From the cell containing the given text, extract its center point as (X, Y) coordinate. 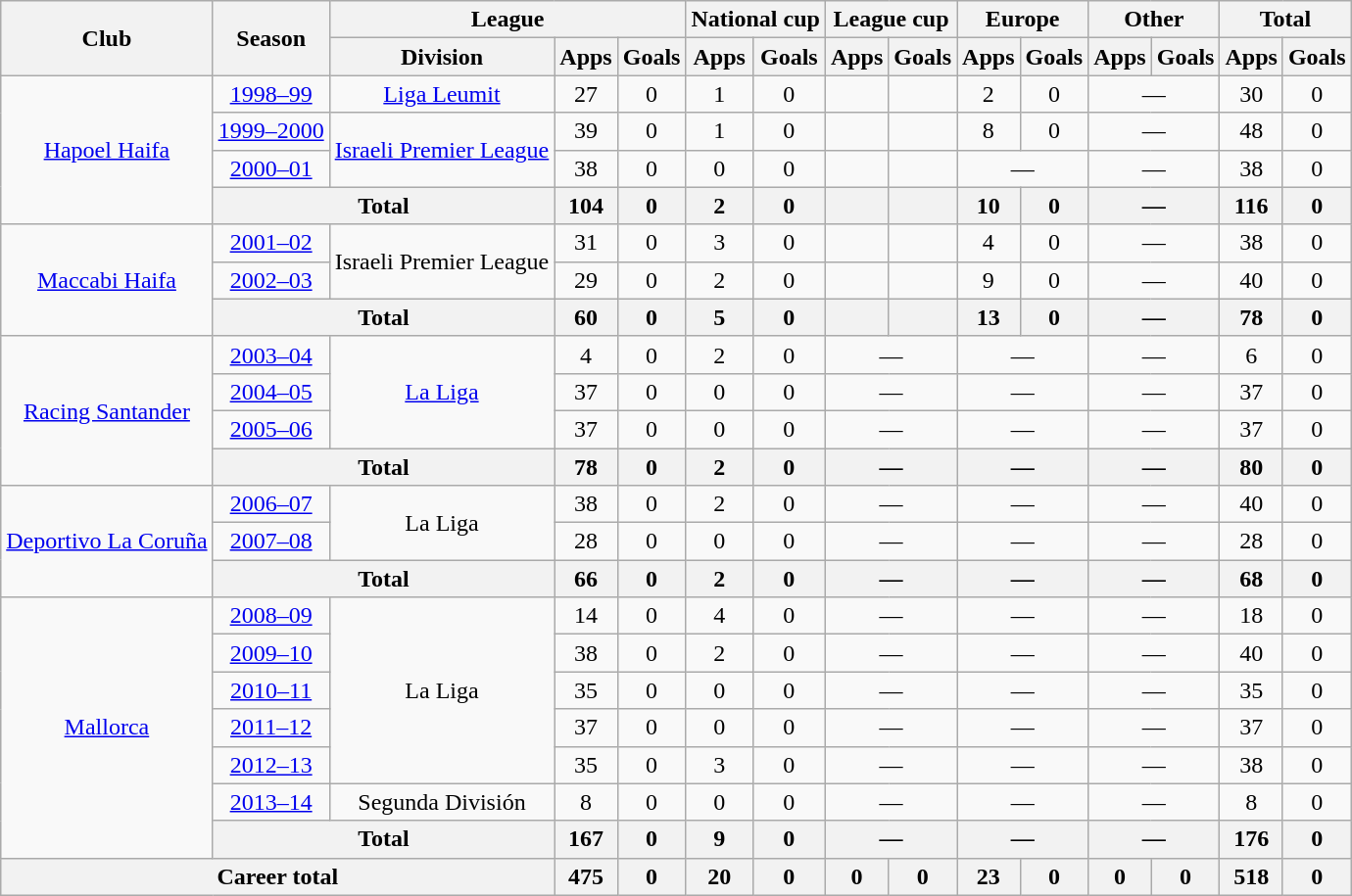
Europe (1023, 20)
66 (586, 579)
Segunda División (442, 802)
6 (1251, 354)
31 (586, 243)
1998–99 (270, 94)
Division (442, 57)
2006–07 (270, 504)
Racing Santander (107, 410)
2000–01 (270, 168)
League cup (891, 20)
39 (586, 131)
2005–06 (270, 429)
10 (989, 206)
Hapoel Haifa (107, 150)
National cup (755, 20)
167 (586, 839)
2001–02 (270, 243)
Mallorca (107, 728)
1999–2000 (270, 131)
68 (1251, 579)
60 (586, 317)
2013–14 (270, 802)
48 (1251, 131)
2009–10 (270, 653)
Season (270, 38)
18 (1251, 616)
23 (989, 876)
2002–03 (270, 280)
13 (989, 317)
Deportivo La Coruña (107, 542)
20 (719, 876)
Career total (278, 876)
Other (1154, 20)
518 (1251, 876)
29 (586, 280)
2012–13 (270, 765)
104 (586, 206)
Maccabi Haifa (107, 280)
League (507, 20)
2008–09 (270, 616)
80 (1251, 467)
14 (586, 616)
Club (107, 38)
116 (1251, 206)
2004–05 (270, 392)
Liga Leumit (442, 94)
2007–08 (270, 542)
2010–11 (270, 690)
5 (719, 317)
27 (586, 94)
30 (1251, 94)
475 (586, 876)
2011–12 (270, 728)
2003–04 (270, 354)
176 (1251, 839)
